Return the (x, y) coordinate for the center point of the cell that contains the specified text.  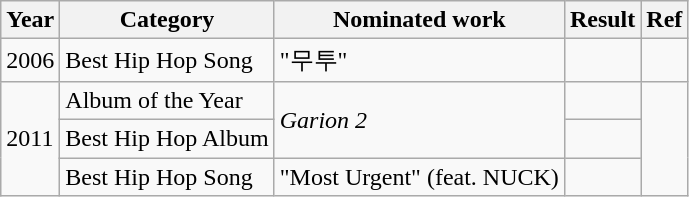
Result (602, 20)
Ref (664, 20)
Garion 2 (419, 119)
Album of the Year (167, 100)
Best Hip Hop Album (167, 138)
2006 (30, 60)
Category (167, 20)
2011 (30, 138)
"Most Urgent" (feat. NUCK) (419, 177)
"무투" (419, 60)
Nominated work (419, 20)
Year (30, 20)
